From the cell containing the given text, extract its center point as (x, y) coordinate. 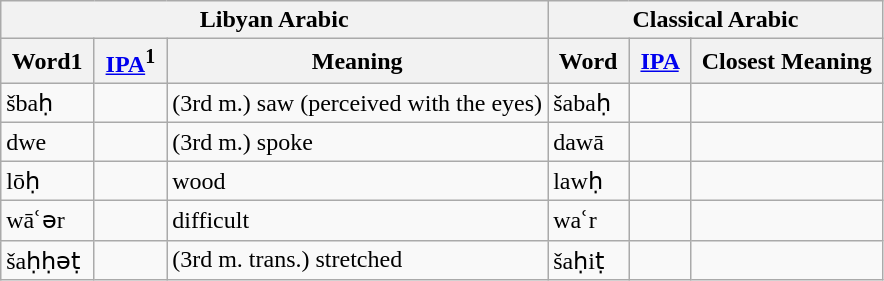
šbaḥ (48, 103)
wood (358, 181)
waʿr (588, 221)
šaḥḥəṭ (48, 260)
dwe (48, 142)
difficult (358, 221)
wāʿər (48, 221)
IPA1 (130, 62)
(3rd m.) saw (perceived with the eyes) (358, 103)
dawā (588, 142)
lawḥ (588, 181)
šabaḥ (588, 103)
(3rd m. trans.) stretched (358, 260)
(3rd m.) spoke (358, 142)
lōḥ (48, 181)
Word (588, 62)
Classical Arabic (716, 20)
Closest Meaning (786, 62)
Meaning (358, 62)
Libyan Arabic (274, 20)
Word1 (48, 62)
IPA (660, 62)
šaḥiṭ (588, 260)
